From the cell containing the given text, extract its center point as (x, y) coordinate. 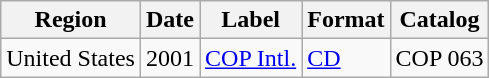
COP 063 (440, 58)
Date (170, 20)
COP Intl. (251, 58)
Region (71, 20)
United States (71, 58)
CD (346, 58)
Catalog (440, 20)
2001 (170, 58)
Format (346, 20)
Label (251, 20)
